Output the [x, y] coordinate of the center of the cell containing the given text.  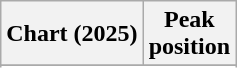
Chart (2025) [72, 34]
Peakposition [189, 34]
